For the text-containing cell, return its midpoint in [x, y] coordinate format. 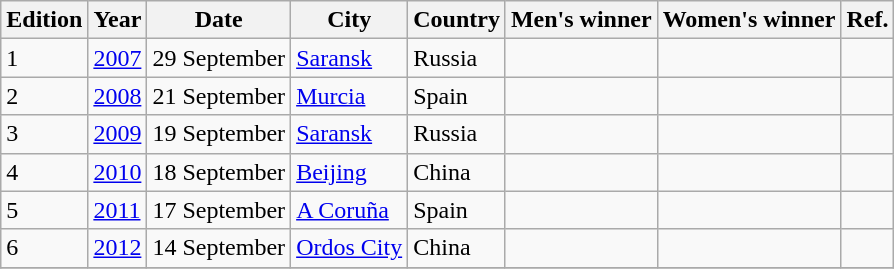
29 September [219, 58]
2012 [118, 248]
6 [44, 248]
A Coruña [350, 210]
Murcia [350, 96]
City [350, 20]
Ref. [868, 20]
2 [44, 96]
Women's winner [749, 20]
Men's winner [581, 20]
2010 [118, 172]
Country [457, 20]
2007 [118, 58]
17 September [219, 210]
Edition [44, 20]
Year [118, 20]
Date [219, 20]
19 September [219, 134]
2009 [118, 134]
2008 [118, 96]
3 [44, 134]
14 September [219, 248]
Beijing [350, 172]
18 September [219, 172]
5 [44, 210]
4 [44, 172]
21 September [219, 96]
1 [44, 58]
Ordos City [350, 248]
2011 [118, 210]
